Identify which cell holds the provided text, then report its (X, Y) central coordinate. 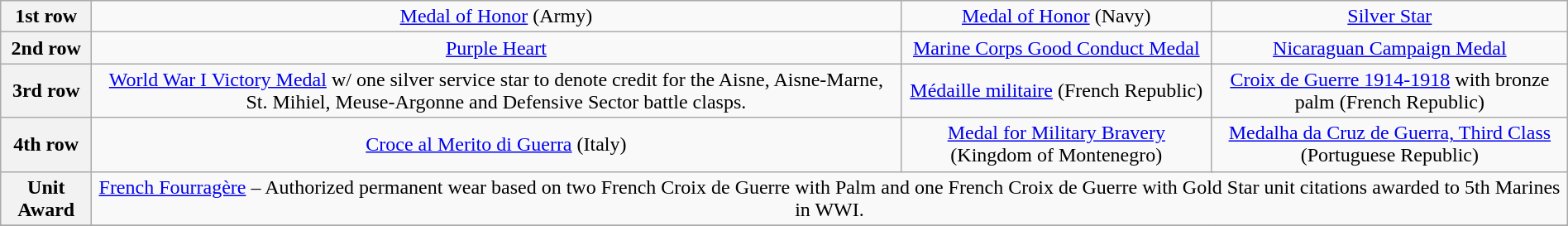
3rd row (46, 91)
Croce al Merito di Guerra (Italy) (496, 144)
Marine Corps Good Conduct Medal (1056, 48)
Medal for Military Bravery (Kingdom of Montenegro) (1056, 144)
1st row (46, 17)
2nd row (46, 48)
Croix de Guerre 1914-1918 with bronze palm (French Republic) (1389, 91)
Medal of Honor (Army) (496, 17)
Medalha da Cruz de Guerra, Third Class (Portuguese Republic) (1389, 144)
Medal of Honor (Navy) (1056, 17)
Médaille militaire (French Republic) (1056, 91)
Unit Award (46, 199)
Silver Star (1389, 17)
Nicaraguan Campaign Medal (1389, 48)
Purple Heart (496, 48)
4th row (46, 144)
